Extract the (X, Y) coordinate from the center of the cell holding the provided text.  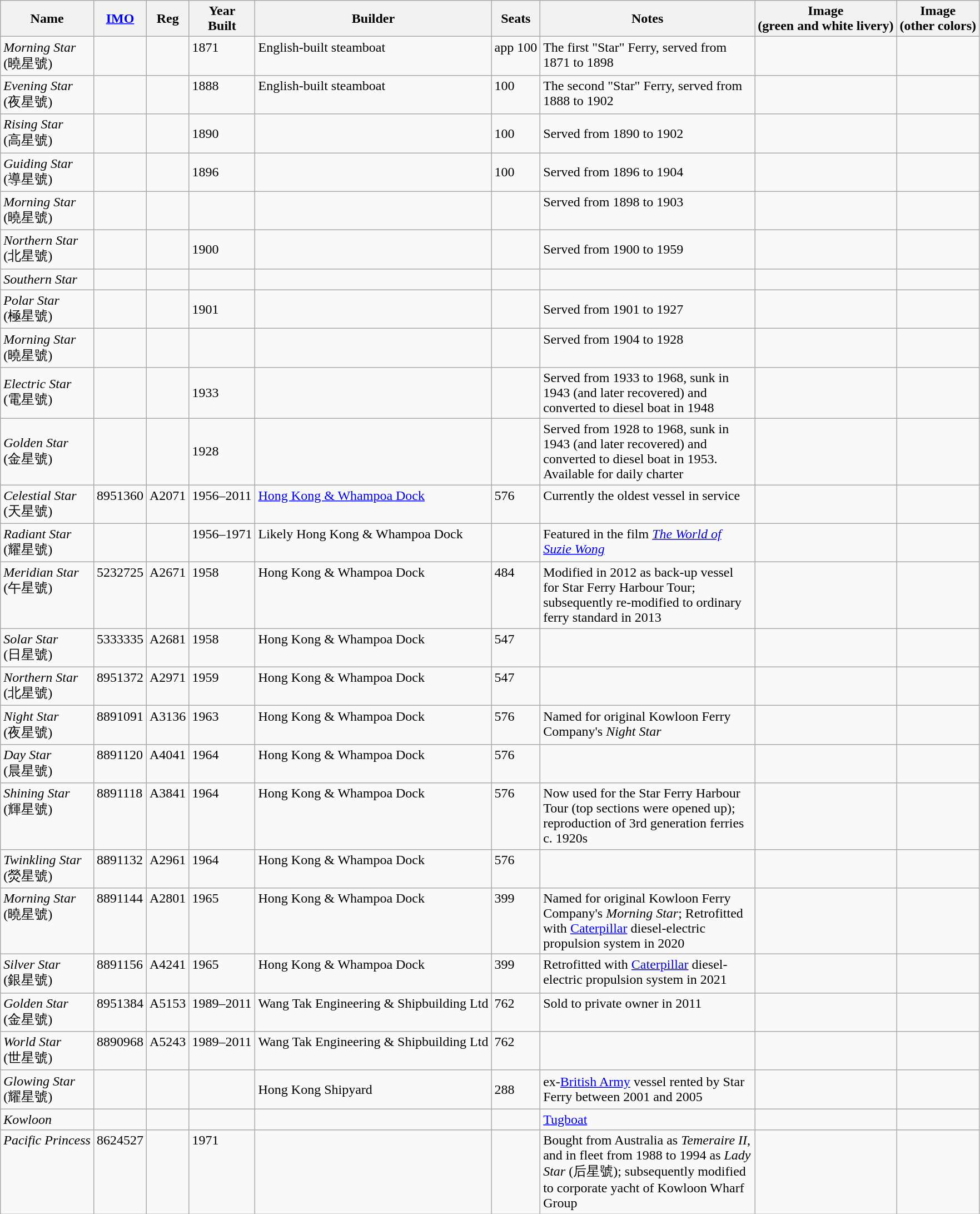
1896 (222, 172)
Image(other colors) (938, 19)
Modified in 2012 as back-up vessel for Star Ferry Harbour Tour; subsequently re-modified to ordinary ferry standard in 2013 (648, 595)
Seats (516, 19)
Kowloon (47, 1119)
A5153 (168, 1012)
A2681 (168, 648)
Featured in the film The World of Suzie Wong (648, 543)
8891118 (120, 816)
8951384 (120, 1012)
1933 (222, 393)
8891132 (120, 869)
Served from 1904 to 1928 (648, 348)
Southern Star (47, 279)
Meridian Star(午星號) (47, 595)
8891091 (120, 725)
Rising Star(高星號) (47, 133)
Tugboat (648, 1119)
A5243 (168, 1051)
Served from 1900 to 1959 (648, 250)
8951360 (120, 504)
Pacific Princess (47, 1172)
Twinkling Star(熒星號) (47, 869)
8891156 (120, 974)
A3136 (168, 725)
ex-British Army vessel rented by Star Ferry between 2001 and 2005 (648, 1089)
Glowing Star(耀星號) (47, 1089)
World Star(世星號) (47, 1051)
1959 (222, 686)
1963 (222, 725)
1956–2011 (222, 504)
Served from 1890 to 1902 (648, 133)
1956–1971 (222, 543)
Served from 1928 to 1968, sunk in 1943 (and later recovered) and converted to diesel boat in 1953. Available for daily charter (648, 452)
Retrofitted with Caterpillar diesel-electric propulsion system in 2021 (648, 974)
Hong Kong Shipyard (374, 1089)
1890 (222, 133)
8890968 (120, 1051)
8951372 (120, 686)
Sold to private owner in 2011 (648, 1012)
Night Star(夜星號) (47, 725)
Shining Star(輝星號) (47, 816)
Name (47, 19)
1928 (222, 452)
A4241 (168, 974)
1888 (222, 95)
8624527 (120, 1172)
Served from 1896 to 1904 (648, 172)
Notes (648, 19)
1871 (222, 56)
Served from 1898 to 1903 (648, 211)
Image(green and white livery) (826, 19)
1900 (222, 250)
app 100 (516, 56)
Reg (168, 19)
A2071 (168, 504)
Polar Star(極星號) (47, 309)
A2961 (168, 869)
Served from 1933 to 1968, sunk in 1943 (and later recovered) and converted to diesel boat in 1948 (648, 393)
Celestial Star(天星號) (47, 504)
Builder (374, 19)
484 (516, 595)
Solar Star(日星號) (47, 648)
1901 (222, 309)
Likely Hong Kong & Whampoa Dock (374, 543)
Named for original Kowloon Ferry Company's Night Star (648, 725)
IMO (120, 19)
Radiant Star(耀星號) (47, 543)
A2801 (168, 921)
Now used for the Star Ferry Harbour Tour (top sections were opened up); reproduction of 3rd generation ferries c. 1920s (648, 816)
A2671 (168, 595)
Guiding Star(導星號) (47, 172)
Year Built (222, 19)
The second "Star" Ferry, served from 1888 to 1902 (648, 95)
Served from 1901 to 1927 (648, 309)
Day Star(晨星號) (47, 764)
8891144 (120, 921)
Named for original Kowloon Ferry Company's Morning Star; Retrofitted with Caterpillar diesel-electric propulsion system in 2020 (648, 921)
8891120 (120, 764)
A2971 (168, 686)
5333335 (120, 648)
1971 (222, 1172)
The first "Star" Ferry, served from 1871 to 1898 (648, 56)
Silver Star(銀星號) (47, 974)
A4041 (168, 764)
Currently the oldest vessel in service (648, 504)
A3841 (168, 816)
5232725 (120, 595)
Electric Star(電星號) (47, 393)
288 (516, 1089)
Evening Star(夜星號) (47, 95)
